Scan for the cell matching the given text and deliver its (x, y) coordinate at center. 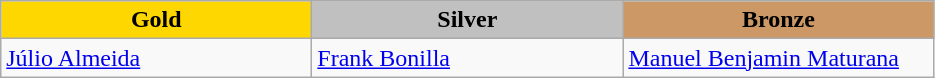
Gold (156, 20)
Manuel Benjamin Maturana (778, 58)
Silver (468, 20)
Júlio Almeida (156, 58)
Frank Bonilla (468, 58)
Bronze (778, 20)
